Detect which cell encompasses the target text, then output its [X, Y] center coordinate. 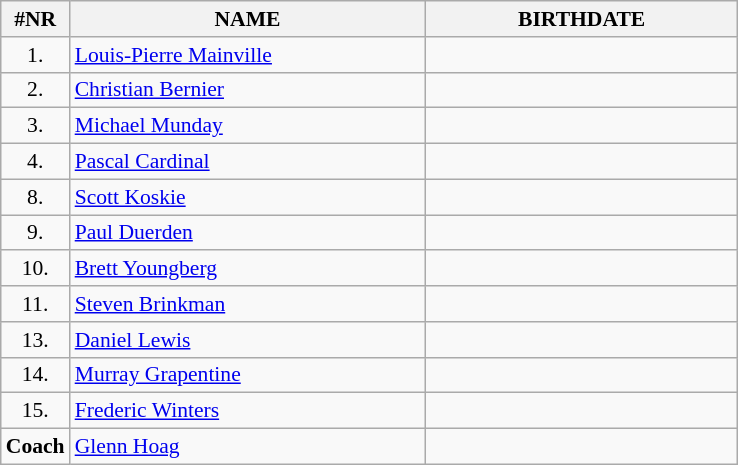
Coach [36, 447]
15. [36, 411]
Brett Youngberg [248, 269]
3. [36, 126]
8. [36, 197]
14. [36, 375]
2. [36, 90]
Louis-Pierre Mainville [248, 55]
Christian Bernier [248, 90]
9. [36, 233]
10. [36, 269]
#NR [36, 19]
NAME [248, 19]
Michael Munday [248, 126]
Pascal Cardinal [248, 162]
Glenn Hoag [248, 447]
Steven Brinkman [248, 304]
Murray Grapentine [248, 375]
Daniel Lewis [248, 340]
13. [36, 340]
Frederic Winters [248, 411]
1. [36, 55]
Paul Duerden [248, 233]
BIRTHDATE [582, 19]
11. [36, 304]
Scott Koskie [248, 197]
4. [36, 162]
